Output the (x, y) coordinate of the center of the cell containing the given text.  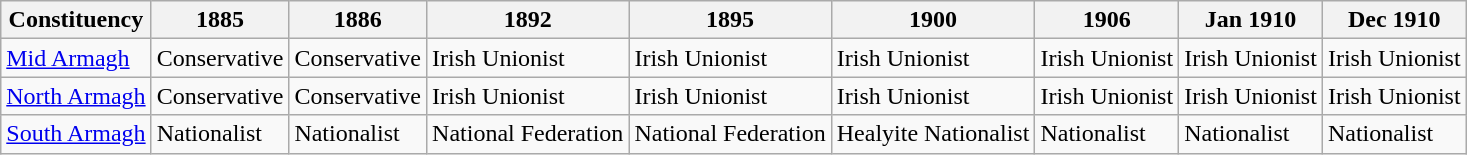
1885 (220, 20)
North Armagh (76, 96)
1906 (1107, 20)
1895 (730, 20)
1900 (933, 20)
1892 (528, 20)
1886 (358, 20)
Constituency (76, 20)
Mid Armagh (76, 58)
Jan 1910 (1251, 20)
South Armagh (76, 134)
Healyite Nationalist (933, 134)
Dec 1910 (1394, 20)
